Locate the cell with the specified text and output its [X, Y] center coordinate. 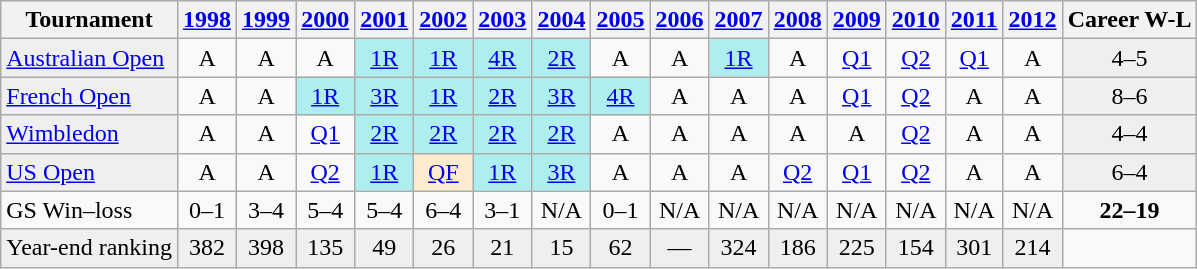
Wimbledon [90, 134]
Tournament [90, 20]
21 [502, 248]
4–5 [1130, 58]
QF [444, 172]
Australian Open [90, 58]
2003 [502, 20]
French Open [90, 96]
3–1 [502, 210]
62 [620, 248]
Year-end ranking [90, 248]
22–19 [1130, 210]
214 [1032, 248]
2009 [856, 20]
2011 [974, 20]
2012 [1032, 20]
3–4 [266, 210]
2000 [326, 20]
2002 [444, 20]
154 [916, 248]
2008 [798, 20]
382 [208, 248]
398 [266, 248]
324 [738, 248]
225 [856, 248]
1998 [208, 20]
8–6 [1130, 96]
— [680, 248]
135 [326, 248]
2010 [916, 20]
15 [562, 248]
26 [444, 248]
4–4 [1130, 134]
1999 [266, 20]
2001 [384, 20]
2007 [738, 20]
GS Win–loss [90, 210]
49 [384, 248]
301 [974, 248]
2006 [680, 20]
2005 [620, 20]
US Open [90, 172]
Career W-L [1130, 20]
2004 [562, 20]
186 [798, 248]
